Extract the [x, y] coordinate from the center of the cell holding the provided text.  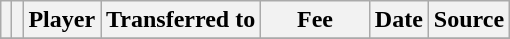
Source [468, 20]
Player [62, 20]
Date [398, 20]
Transferred to [181, 20]
Fee [316, 20]
